Detect which cell encompasses the target text, then output its [x, y] center coordinate. 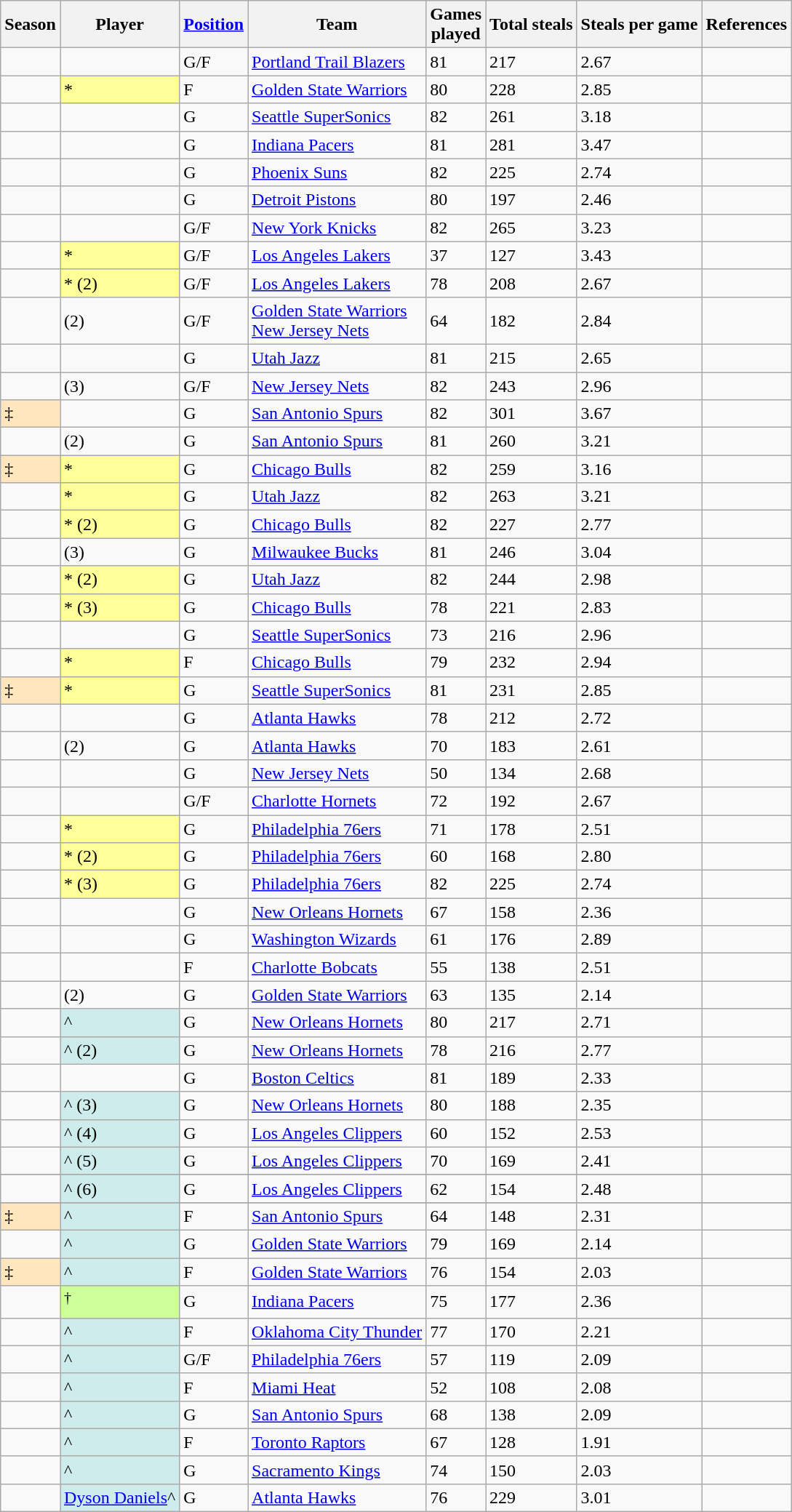
227 [532, 524]
212 [532, 718]
^ (6) [119, 1188]
74 [456, 1470]
2.31 [639, 1216]
63 [456, 995]
182 [532, 320]
Season [31, 25]
215 [532, 358]
Gamesplayed [456, 25]
Milwaukee Bucks [337, 552]
Charlotte Hornets [337, 801]
2.61 [639, 745]
^ (3) [119, 1105]
2.53 [639, 1133]
208 [532, 283]
178 [532, 828]
Sacramento Kings [337, 1470]
^ (2) [119, 1050]
Total steals [532, 25]
148 [532, 1216]
108 [532, 1387]
77 [456, 1332]
150 [532, 1470]
135 [532, 995]
^ (4) [119, 1133]
183 [532, 745]
3.67 [639, 414]
2.68 [639, 773]
Charlotte Bobcats [337, 967]
281 [532, 145]
3.18 [639, 117]
57 [456, 1359]
Boston Celtics [337, 1078]
Position [214, 25]
232 [532, 663]
Oklahoma City Thunder [337, 1332]
231 [532, 690]
221 [532, 607]
2.84 [639, 320]
Phoenix Suns [337, 172]
2.33 [639, 1078]
260 [532, 441]
301 [532, 414]
2.65 [639, 358]
Washington Wizards [337, 940]
176 [532, 940]
2.89 [639, 940]
55 [456, 967]
259 [532, 469]
2.35 [639, 1105]
3.23 [639, 228]
2.72 [639, 718]
62 [456, 1188]
Player [119, 25]
128 [532, 1442]
2.71 [639, 1023]
Golden State WarriorsNew Jersey Nets [337, 320]
177 [532, 1302]
Toronto Raptors [337, 1442]
References [746, 25]
1.91 [639, 1442]
2.83 [639, 607]
243 [532, 386]
61 [456, 940]
168 [532, 857]
228 [532, 89]
Portland Trail Blazers [337, 62]
50 [456, 773]
^ (5) [119, 1161]
2.80 [639, 857]
2.98 [639, 580]
2.46 [639, 200]
Team [337, 25]
Miami Heat [337, 1387]
2.94 [639, 663]
261 [532, 117]
189 [532, 1078]
75 [456, 1302]
2.08 [639, 1387]
68 [456, 1415]
3.47 [639, 145]
229 [532, 1497]
Dyson Daniels^ [119, 1497]
2.21 [639, 1332]
265 [532, 228]
170 [532, 1332]
188 [532, 1105]
72 [456, 801]
71 [456, 828]
197 [532, 200]
192 [532, 801]
2.48 [639, 1188]
Steals per game [639, 25]
52 [456, 1387]
246 [532, 552]
3.01 [639, 1497]
† [119, 1302]
New York Knicks [337, 228]
134 [532, 773]
3.16 [639, 469]
263 [532, 497]
158 [532, 912]
73 [456, 635]
119 [532, 1359]
Detroit Pistons [337, 200]
244 [532, 580]
152 [532, 1133]
3.43 [639, 255]
2.41 [639, 1161]
3.04 [639, 552]
37 [456, 255]
127 [532, 255]
